Return the [X, Y] coordinate for the center point of the cell that contains the specified text.  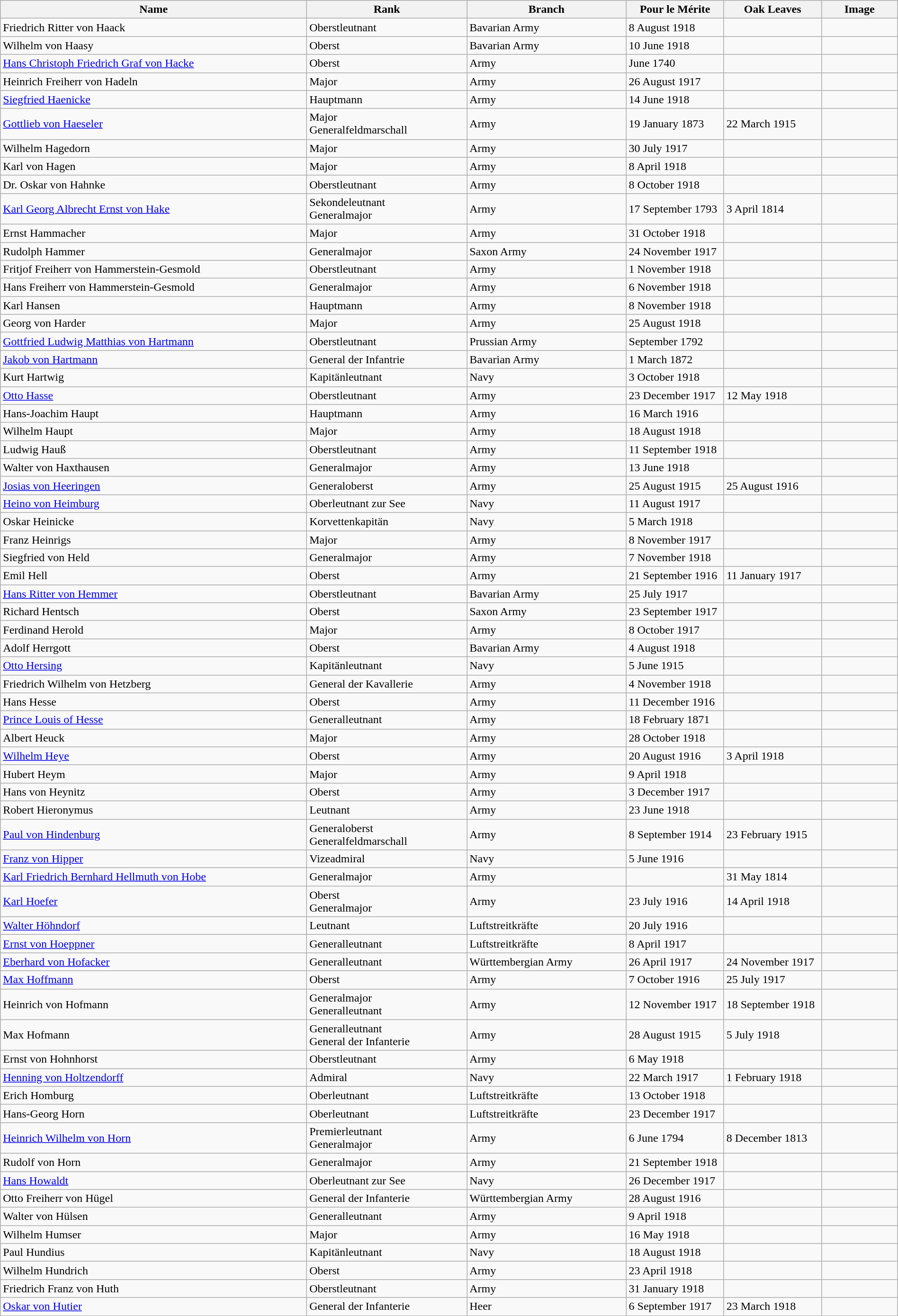
Heinrich Wilhelm von Horn [153, 1137]
8 December 1813 [772, 1137]
Heinrich Freiherr von Hadeln [153, 81]
1 November 1918 [675, 269]
Otto Freiherr von Hügel [153, 1199]
Paul von Hindenburg [153, 834]
28 August 1916 [675, 1199]
6 June 1794 [675, 1137]
Wilhelm Hagedorn [153, 148]
31 January 1918 [675, 1289]
Ferdinand Herold [153, 630]
25 August 1918 [675, 323]
14 April 1918 [772, 902]
31 October 1918 [675, 233]
Rank [387, 9]
Hubert Heym [153, 774]
Oskar von Hutier [153, 1307]
Otto Hasse [153, 395]
23 April 1918 [675, 1271]
12 November 1917 [675, 1004]
Friedrich Ritter von Haack [153, 27]
Ernst von Hohnhorst [153, 1059]
18 February 1871 [675, 720]
Adolf Herrgott [153, 648]
Wilhelm Haupt [153, 431]
7 October 1916 [675, 980]
Karl von Hagen [153, 166]
Wilhelm Heye [153, 756]
Erich Homburg [153, 1095]
28 October 1918 [675, 738]
16 May 1918 [675, 1235]
26 April 1917 [675, 962]
1 March 1872 [675, 359]
23 February 1915 [772, 834]
OberstGeneralmajor [387, 902]
Franz Heinrigs [153, 539]
MajorGeneralfeldmarschall [387, 124]
10 June 1918 [675, 45]
Karl Friedrich Bernhard Hellmuth von Hobe [153, 877]
Image [859, 9]
13 June 1918 [675, 467]
Korvettenkapitän [387, 521]
Max Hofmann [153, 1035]
Dr. Oskar von Hahnke [153, 184]
Wilhelm von Haasy [153, 45]
Hans Ritter von Hemmer [153, 594]
Siegfried Haenicke [153, 99]
General der Infantrie [387, 359]
Max Hoffmann [153, 980]
6 May 1918 [675, 1059]
Walter Höhndorf [153, 926]
Name [153, 9]
Heinrich von Hofmann [153, 1004]
Hans-Georg Horn [153, 1113]
Emil Hell [153, 576]
11 December 1916 [675, 702]
Richard Hentsch [153, 612]
Oak Leaves [772, 9]
Otto Hersing [153, 666]
8 August 1918 [675, 27]
Karl Hansen [153, 305]
Rudolf von Horn [153, 1162]
Fritjof Freiherr von Hammerstein-Gesmold [153, 269]
8 October 1918 [675, 184]
25 August 1915 [675, 485]
8 November 1917 [675, 539]
7 November 1918 [675, 558]
3 April 1814 [772, 208]
Prince Louis of Hesse [153, 720]
September 1792 [675, 341]
26 December 1917 [675, 1181]
30 July 1917 [675, 148]
Georg von Harder [153, 323]
Ludwig Hauß [153, 449]
23 September 1917 [675, 612]
3 April 1918 [772, 756]
21 September 1918 [675, 1162]
Branch [547, 9]
Wilhelm Humser [153, 1235]
21 September 1916 [675, 576]
Hans Christoph Friedrich Graf von Hacke [153, 63]
22 March 1917 [675, 1077]
GeneraloberstGeneralfeldmarschall [387, 834]
Hans von Heynitz [153, 792]
19 January 1873 [675, 124]
Friedrich Franz von Huth [153, 1289]
20 July 1916 [675, 926]
Hans-Joachim Haupt [153, 413]
Henning von Holtzendorff [153, 1077]
14 June 1918 [675, 99]
Oskar Heinicke [153, 521]
Albert Heuck [153, 738]
Heer [547, 1307]
12 May 1918 [772, 395]
8 September 1914 [675, 834]
5 June 1916 [675, 859]
Hans Howaldt [153, 1181]
16 March 1916 [675, 413]
Pour le Mérite [675, 9]
Karl Hoefer [153, 902]
Rudolph Hammer [153, 251]
6 November 1918 [675, 287]
23 June 1918 [675, 810]
22 March 1915 [772, 124]
Ernst Hammacher [153, 233]
General der Kavallerie [387, 684]
25 August 1916 [772, 485]
23 July 1916 [675, 902]
June 1740 [675, 63]
31 May 1814 [772, 877]
Walter von Haxthausen [153, 467]
GeneralmajorGeneralleutnant [387, 1004]
11 January 1917 [772, 576]
Robert Hieronymus [153, 810]
Ernst von Hoeppner [153, 944]
3 December 1917 [675, 792]
Jakob von Hartmann [153, 359]
18 September 1918 [772, 1004]
28 August 1915 [675, 1035]
5 July 1918 [772, 1035]
Friedrich Wilhelm von Hetzberg [153, 684]
13 October 1918 [675, 1095]
Franz von Hipper [153, 859]
GeneralleutnantGeneral der Infanterie [387, 1035]
Kurt Hartwig [153, 377]
Walter von Hülsen [153, 1217]
Paul Hundius [153, 1253]
PremierleutnantGeneralmajor [387, 1137]
Prussian Army [547, 341]
3 October 1918 [675, 377]
5 June 1915 [675, 666]
20 August 1916 [675, 756]
Admiral [387, 1077]
5 March 1918 [675, 521]
4 November 1918 [675, 684]
8 October 1917 [675, 630]
8 November 1918 [675, 305]
Gottfried Ludwig Matthias von Hartmann [153, 341]
SekondeleutnantGeneralmajor [387, 208]
Generaloberst [387, 485]
4 August 1918 [675, 648]
26 August 1917 [675, 81]
11 September 1918 [675, 449]
Josias von Heeringen [153, 485]
Karl Georg Albrecht Ernst von Hake [153, 208]
Siegfried von Held [153, 558]
8 April 1918 [675, 166]
17 September 1793 [675, 208]
23 March 1918 [772, 1307]
Wilhelm Hundrich [153, 1271]
Hans Freiherr von Hammerstein-Gesmold [153, 287]
Gottlieb von Haeseler [153, 124]
Heino von Heimburg [153, 503]
Hans Hesse [153, 702]
6 September 1917 [675, 1307]
8 April 1917 [675, 944]
Vizeadmiral [387, 859]
11 August 1917 [675, 503]
Eberhard von Hofacker [153, 962]
1 February 1918 [772, 1077]
